Locate the cell with the specified text and output its (x, y) center coordinate. 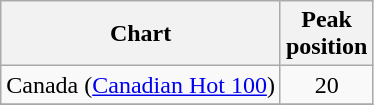
Canada (Canadian Hot 100) (141, 85)
Chart (141, 34)
20 (326, 85)
Peakposition (326, 34)
